Locate the cell with the specified text and output its [X, Y] center coordinate. 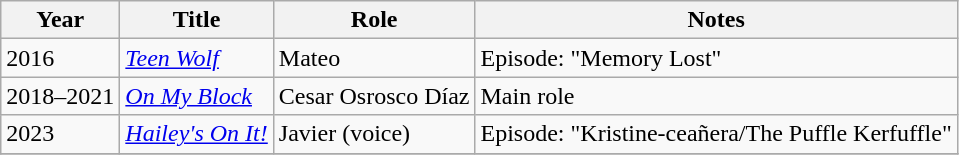
Title [196, 20]
Episode: "Kristine-ceañera/The Puffle Kerfuffle" [716, 134]
Year [60, 20]
Role [374, 20]
Cesar Osrosco Díaz [374, 96]
Hailey's On It! [196, 134]
2018–2021 [60, 96]
Main role [716, 96]
2023 [60, 134]
Episode: "Memory Lost" [716, 58]
2016 [60, 58]
On My Block [196, 96]
Javier (voice) [374, 134]
Notes [716, 20]
Teen Wolf [196, 58]
Mateo [374, 58]
